Provide the [X, Y] coordinate of the cell's center where the given text is located.  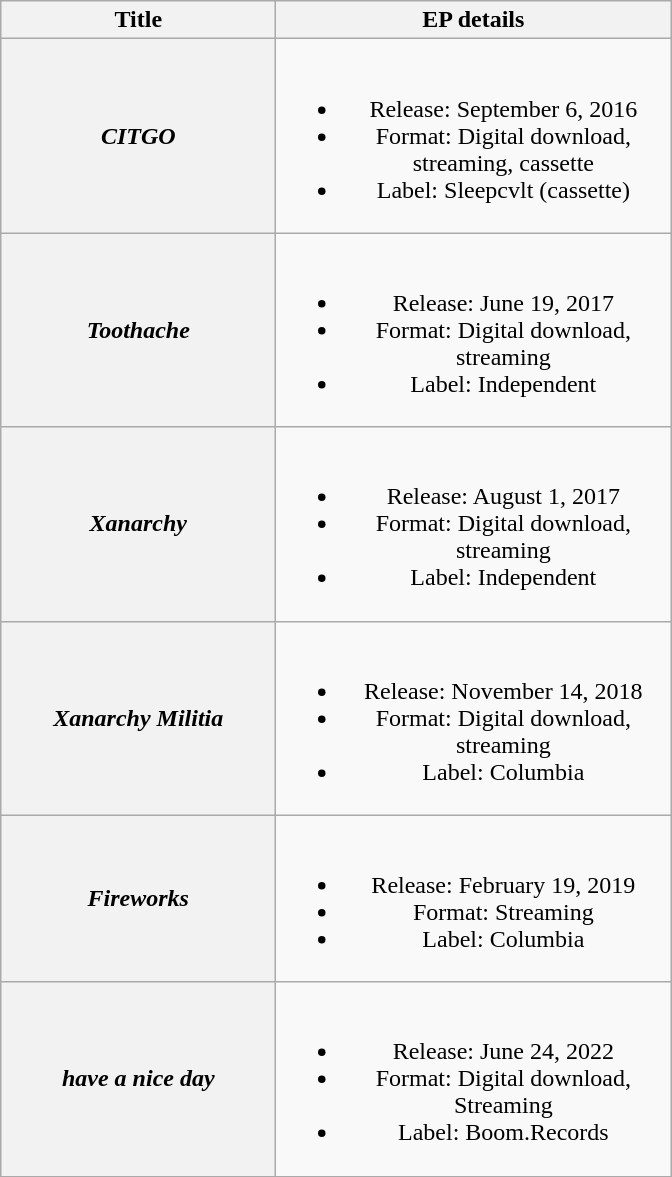
Release: September 6, 2016Format: Digital download, streaming, cassetteLabel: Sleepcvlt (cassette) [474, 136]
Toothache [138, 330]
have a nice day [138, 1079]
Release: August 1, 2017Format: Digital download, streamingLabel: Independent [474, 524]
Fireworks [138, 898]
Xanarchy Militia [138, 718]
Xanarchy [138, 524]
Release: February 19, 2019Format: StreamingLabel: Columbia [474, 898]
Release: November 14, 2018Format: Digital download, streamingLabel: Columbia [474, 718]
CITGO [138, 136]
Release: June 24, 2022Format: Digital download, StreamingLabel: Boom.Records [474, 1079]
EP details [474, 20]
Title [138, 20]
Release: June 19, 2017Format: Digital download, streamingLabel: Independent [474, 330]
